Provide the (X, Y) coordinate of the cell's center where the given text is located.  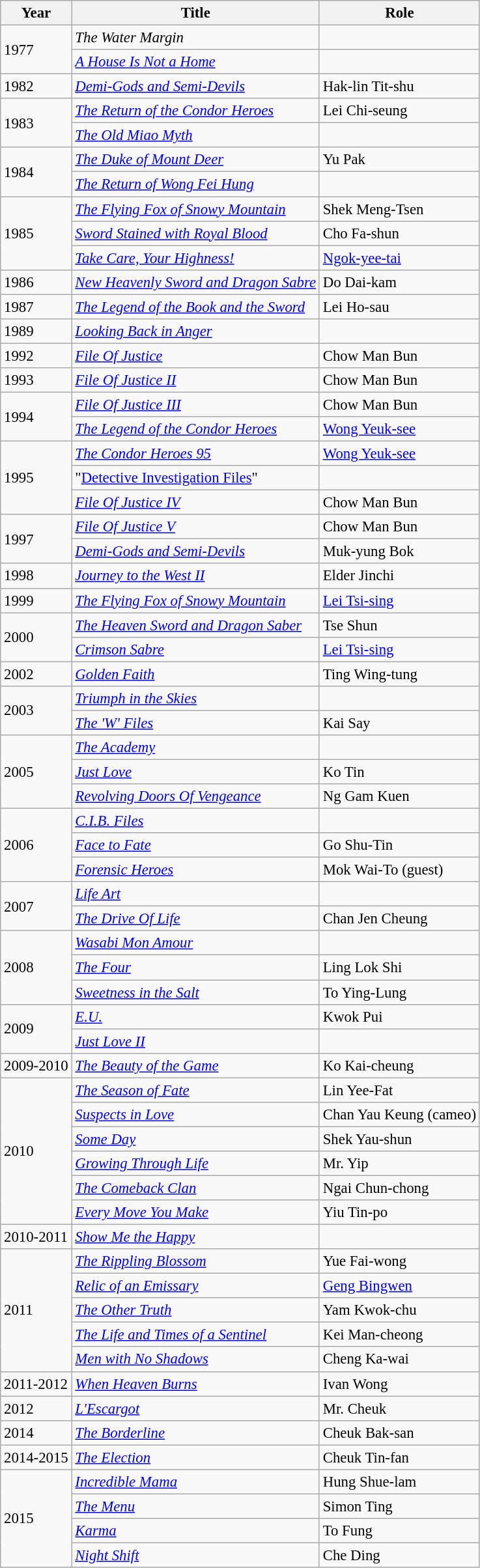
Cho Fa-shun (399, 233)
The Season of Fate (195, 1090)
Life Art (195, 894)
The Drive Of Life (195, 919)
File Of Justice II (195, 380)
2014 (36, 1433)
Ng Gam Kuen (399, 796)
The Four (195, 968)
When Heaven Burns (195, 1384)
Ngok-yee-tai (399, 258)
Sweetness in the Salt (195, 992)
The Comeback Clan (195, 1188)
2009-2010 (36, 1065)
2006 (36, 845)
1983 (36, 122)
2011-2012 (36, 1384)
Take Care, Your Highness! (195, 258)
The Return of the Condor Heroes (195, 111)
Revolving Doors Of Vengeance (195, 796)
Mr. Cheuk (399, 1408)
2003 (36, 711)
Ngai Chun-chong (399, 1188)
Lei Ho-sau (399, 307)
"Detective Investigation Files" (195, 478)
1993 (36, 380)
Journey to the West II (195, 576)
Looking Back in Anger (195, 331)
1986 (36, 282)
C.I.B. Files (195, 821)
Growing Through Life (195, 1164)
Kei Man-cheong (399, 1335)
The Return of Wong Fei Hung (195, 184)
2014-2015 (36, 1457)
Ling Lok Shi (399, 968)
2012 (36, 1408)
Night Shift (195, 1555)
The Rippling Blossom (195, 1261)
2015 (36, 1519)
Mok Wai-To (guest) (399, 870)
Just Love II (195, 1041)
Shek Meng-Tsen (399, 209)
Forensic Heroes (195, 870)
2005 (36, 772)
Cheuk Tin-fan (399, 1457)
1999 (36, 600)
2011 (36, 1310)
The Academy (195, 748)
The 'W' Files (195, 723)
Kai Say (399, 723)
Go Shu-Tin (399, 845)
1995 (36, 478)
1997 (36, 539)
Elder Jinchi (399, 576)
The Other Truth (195, 1310)
2008 (36, 968)
Lei Chi-seung (399, 111)
File Of Justice IV (195, 503)
The Duke of Mount Deer (195, 160)
Karma (195, 1531)
Cheuk Bak-san (399, 1433)
1982 (36, 87)
Yue Fai-wong (399, 1261)
Ting Wing-tung (399, 674)
Incredible Mama (195, 1482)
Just Love (195, 772)
Sword Stained with Royal Blood (195, 233)
Golden Faith (195, 674)
The Election (195, 1457)
Mr. Yip (399, 1164)
1989 (36, 331)
Role (399, 13)
Muk-yung Bok (399, 552)
The Legend of the Condor Heroes (195, 429)
Wasabi Mon Amour (195, 944)
Chan Jen Cheung (399, 919)
Kwok Pui (399, 1016)
L'Escargot (195, 1408)
Show Me the Happy (195, 1237)
Every Move You Make (195, 1212)
2000 (36, 637)
Shek Yau-shun (399, 1139)
The Borderline (195, 1433)
2009 (36, 1029)
1994 (36, 417)
Geng Bingwen (399, 1286)
Men with No Shadows (195, 1360)
Year (36, 13)
2010 (36, 1151)
Chan Yau Keung (cameo) (399, 1115)
A House Is Not a Home (195, 62)
2007 (36, 906)
E.U. (195, 1016)
The Menu (195, 1506)
Cheng Ka-wai (399, 1360)
1984 (36, 172)
Yu Pak (399, 160)
Relic of an Emissary (195, 1286)
Triumph in the Skies (195, 699)
2002 (36, 674)
The Heaven Sword and Dragon Saber (195, 625)
Simon Ting (399, 1506)
Lin Yee-Fat (399, 1090)
1992 (36, 356)
New Heavenly Sword and Dragon Sabre (195, 282)
File Of Justice V (195, 527)
1998 (36, 576)
The Condor Heroes 95 (195, 454)
The Old Miao Myth (195, 135)
Ivan Wong (399, 1384)
The Life and Times of a Sentinel (195, 1335)
The Water Margin (195, 38)
File Of Justice III (195, 404)
1977 (36, 49)
Ko Kai-cheung (399, 1065)
1985 (36, 233)
File Of Justice (195, 356)
Title (195, 13)
To Fung (399, 1531)
Ko Tin (399, 772)
Face to Fate (195, 845)
1987 (36, 307)
Hak-lin Tit-shu (399, 87)
Tse Shun (399, 625)
The Legend of the Book and the Sword (195, 307)
Yam Kwok-chu (399, 1310)
Che Ding (399, 1555)
Do Dai-kam (399, 282)
Hung Shue-lam (399, 1482)
Suspects in Love (195, 1115)
The Beauty of the Game (195, 1065)
Some Day (195, 1139)
Crimson Sabre (195, 649)
To Ying-Lung (399, 992)
Yiu Tin-po (399, 1212)
2010-2011 (36, 1237)
